Output the (X, Y) coordinate of the center of the cell containing the given text.  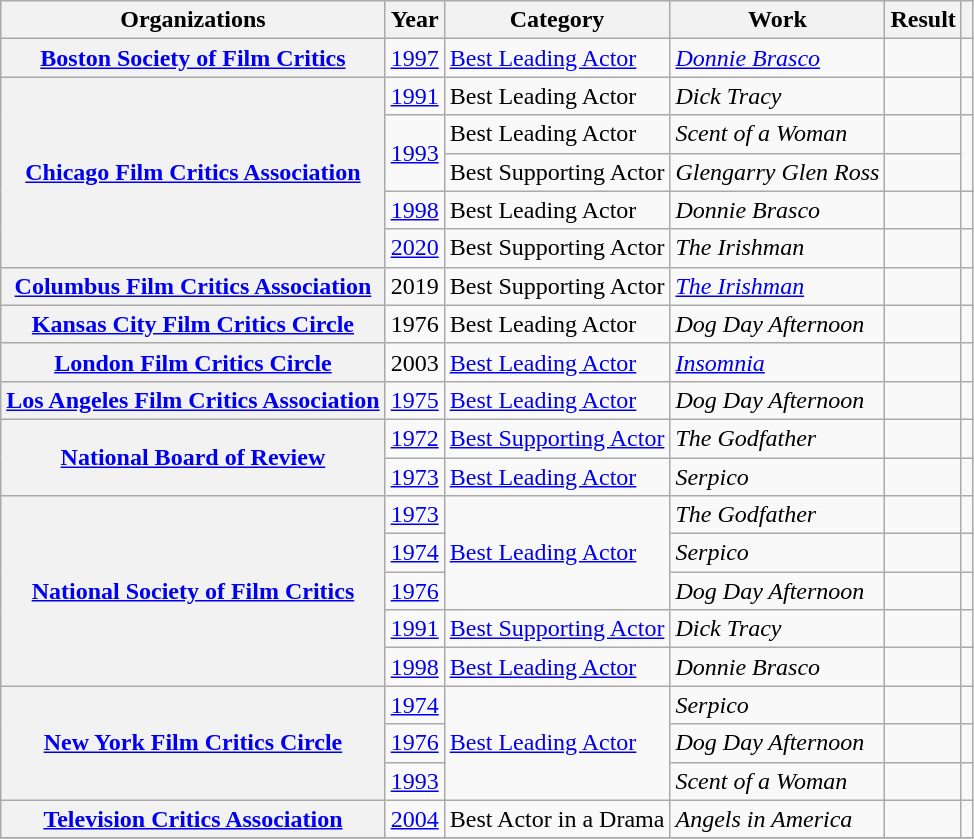
New York Film Critics Circle (193, 743)
1997 (414, 58)
2020 (414, 248)
2003 (414, 362)
Glengarry Glen Ross (778, 172)
Los Angeles Film Critics Association (193, 400)
Columbus Film Critics Association (193, 286)
Category (557, 20)
2019 (414, 286)
Work (778, 20)
London Film Critics Circle (193, 362)
1975 (414, 400)
Year (414, 20)
Angels in America (778, 819)
1972 (414, 438)
National Society of Film Critics (193, 591)
National Board of Review (193, 457)
2004 (414, 819)
Result (923, 20)
Best Actor in a Drama (557, 819)
Boston Society of Film Critics (193, 58)
Television Critics Association (193, 819)
Kansas City Film Critics Circle (193, 324)
Insomnia (778, 362)
Organizations (193, 20)
Chicago Film Critics Association (193, 172)
